Pinpoint the cell where the given text exists, returning its [X, Y] midpoint coordinate. 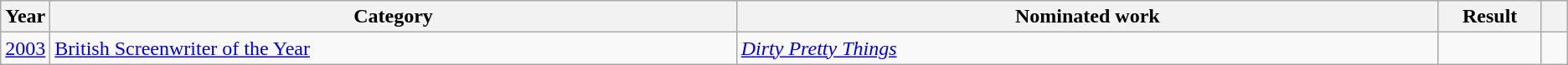
Dirty Pretty Things [1087, 48]
British Screenwriter of the Year [394, 48]
Category [394, 17]
2003 [25, 48]
Result [1489, 17]
Year [25, 17]
Nominated work [1087, 17]
